Scan for the cell matching the given text and deliver its (X, Y) coordinate at center. 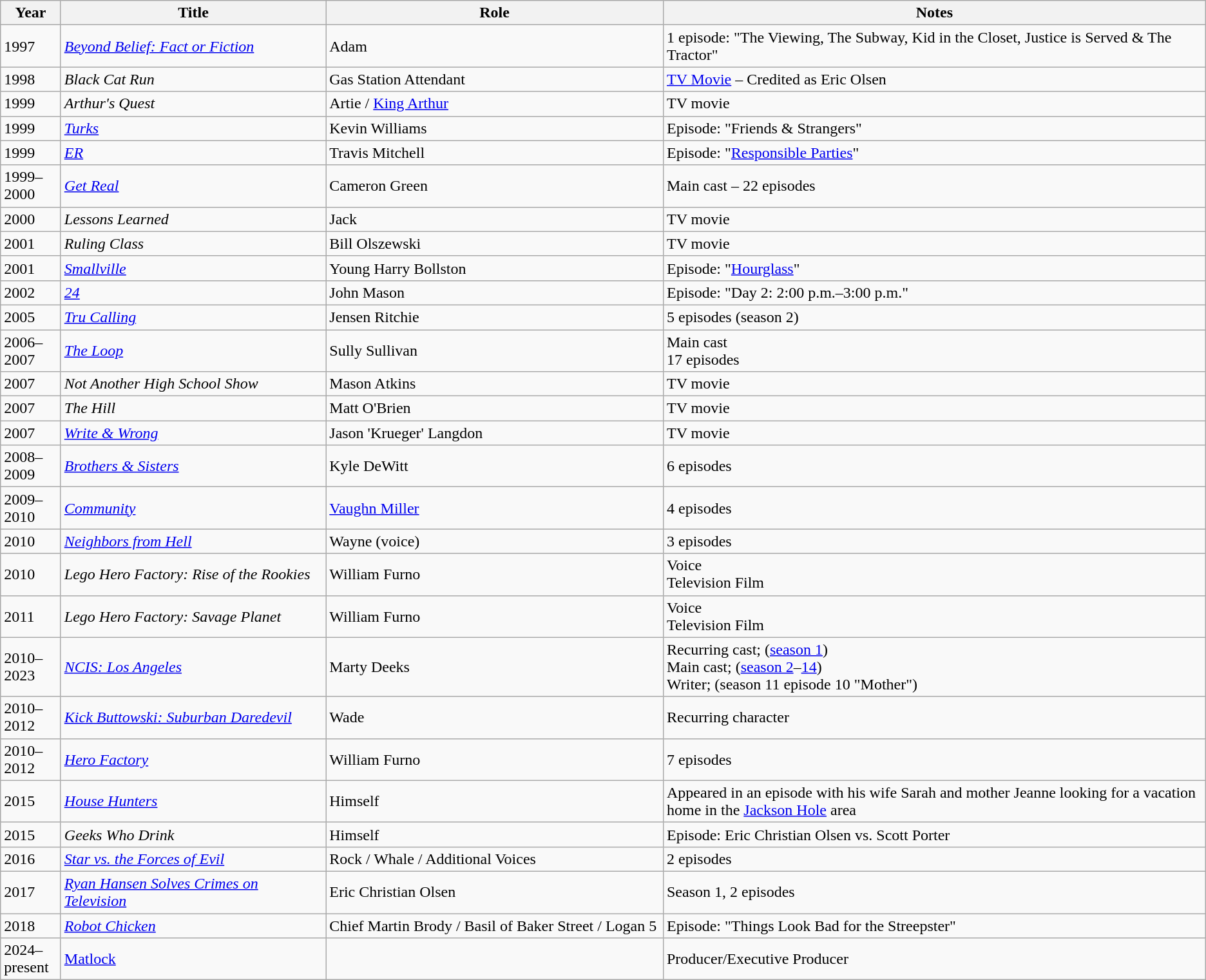
Lessons Learned (193, 219)
Matlock (193, 959)
Lego Hero Factory: Rise of the Rookies (193, 575)
Episode: "Things Look Bad for the Streepster" (934, 926)
2011 (31, 616)
Community (193, 508)
1999–2000 (31, 186)
Young Harry Bollston (495, 268)
Smallville (193, 268)
1998 (31, 79)
Cameron Green (495, 186)
Kyle DeWitt (495, 466)
Write & Wrong (193, 433)
John Mason (495, 293)
Not Another High School Show (193, 384)
2000 (31, 219)
Get Real (193, 186)
Bill Olszewski (495, 244)
Jason 'Krueger' Langdon (495, 433)
Appeared in an episode with his wife Sarah and mother Jeanne looking for a vacation home in the Jackson Hole area (934, 802)
Episode: "Hourglass" (934, 268)
Sully Sullivan (495, 351)
Ryan Hansen Solves Crimes on Television (193, 892)
Main cast17 episodes (934, 351)
Jensen Ritchie (495, 317)
Travis Mitchell (495, 153)
Black Cat Run (193, 79)
2018 (31, 926)
24 (193, 293)
Year (31, 13)
Turks (193, 128)
5 episodes (season 2) (934, 317)
Kick Buttowski: Suburban Daredevil (193, 718)
Star vs. the Forces of Evil (193, 859)
Lego Hero Factory: Savage Planet (193, 616)
Robot Chicken (193, 926)
Wayne (voice) (495, 541)
1997 (31, 46)
House Hunters (193, 802)
2017 (31, 892)
2016 (31, 859)
Matt O'Brien (495, 408)
Beyond Belief: Fact or Fiction (193, 46)
The Loop (193, 351)
Marty Deeks (495, 667)
3 episodes (934, 541)
ER (193, 153)
2008–2009 (31, 466)
Episode: "Responsible Parties" (934, 153)
4 episodes (934, 508)
The Hill (193, 408)
Vaughn Miller (495, 508)
NCIS: Los Angeles (193, 667)
Episode: "Day 2: 2:00 p.m.–3:00 p.m." (934, 293)
Episode: Eric Christian Olsen vs. Scott Porter (934, 834)
Adam (495, 46)
Recurring cast; (season 1)Main cast; (season 2–14)Writer; (season 11 episode 10 "Mother") (934, 667)
Tru Calling (193, 317)
1 episode: "The Viewing, The Subway, Kid in the Closet, Justice is Served & The Tractor" (934, 46)
Ruling Class (193, 244)
TV Movie – Credited as Eric Olsen (934, 79)
Role (495, 13)
2002 (31, 293)
2 episodes (934, 859)
2009–2010 (31, 508)
Season 1, 2 episodes (934, 892)
Main cast – 22 episodes (934, 186)
Producer/Executive Producer (934, 959)
2010–2023 (31, 667)
Kevin Williams (495, 128)
2006–2007 (31, 351)
Chief Martin Brody / Basil of Baker Street / Logan 5 (495, 926)
Brothers & Sisters (193, 466)
Artie / King Arthur (495, 104)
2024–present (31, 959)
Geeks Who Drink (193, 834)
Title (193, 13)
Episode: "Friends & Strangers" (934, 128)
Hero Factory (193, 759)
Recurring character (934, 718)
Wade (495, 718)
6 episodes (934, 466)
Jack (495, 219)
7 episodes (934, 759)
Rock / Whale / Additional Voices (495, 859)
Gas Station Attendant (495, 79)
Eric Christian Olsen (495, 892)
Neighbors from Hell (193, 541)
Mason Atkins (495, 384)
Notes (934, 13)
Arthur's Quest (193, 104)
2005 (31, 317)
